Scan for the cell matching the given text and deliver its [X, Y] coordinate at center. 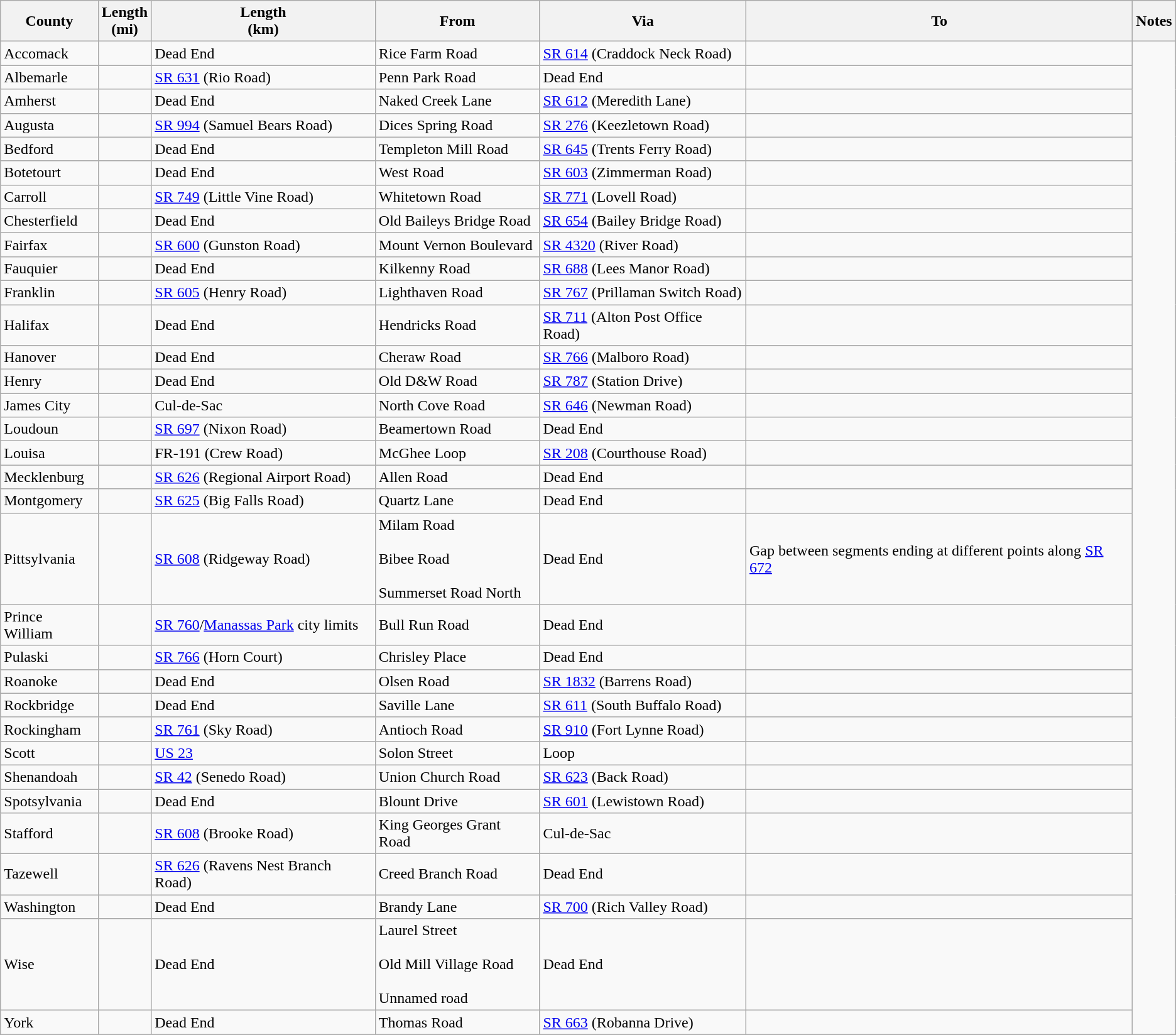
SR 605 (Henry Road) [264, 292]
Rockingham [50, 729]
Montgomery [50, 501]
Halifax [50, 324]
SR 663 (Robanna Drive) [643, 1022]
SR 623 (Back Road) [643, 777]
Notes [1154, 21]
SR 645 (Trents Ferry Road) [643, 149]
Prince William [50, 625]
Henry [50, 381]
Solon Street [457, 753]
FR-191 (Crew Road) [264, 453]
SR 654 (Bailey Bridge Road) [643, 221]
SR 208 (Courthouse Road) [643, 453]
Botetourt [50, 173]
Mount Vernon Boulevard [457, 244]
Loop [643, 753]
Washington [50, 907]
Templeton Mill Road [457, 149]
Loudoun [50, 429]
US 23 [264, 753]
Via [643, 21]
SR 614 (Craddock Neck Road) [643, 53]
Pittsylvania [50, 559]
James City [50, 405]
SR 700 (Rich Valley Road) [643, 907]
SR 646 (Newman Road) [643, 405]
SR 766 (Malboro Road) [643, 358]
To [940, 21]
From [457, 21]
SR 787 (Station Drive) [643, 381]
Albemarle [50, 77]
North Cove Road [457, 405]
SR 603 (Zimmerman Road) [643, 173]
Quartz Lane [457, 501]
SR 42 (Senedo Road) [264, 777]
SR 608 (Brooke Road) [264, 833]
Spotsylvania [50, 801]
SR 1832 (Barrens Road) [643, 681]
Bull Run Road [457, 625]
Brandy Lane [457, 907]
Wise [50, 965]
SR 688 (Lees Manor Road) [643, 268]
Mecklenburg [50, 477]
Roanoke [50, 681]
Length(km) [264, 21]
Scott [50, 753]
Bedford [50, 149]
Chrisley Place [457, 657]
Allen Road [457, 477]
Thomas Road [457, 1022]
Rice Farm Road [457, 53]
Penn Park Road [457, 77]
Old D&W Road [457, 381]
Old Baileys Bridge Road [457, 221]
Saville Lane [457, 705]
Blount Drive [457, 801]
Augusta [50, 125]
SR 697 (Nixon Road) [264, 429]
Stafford [50, 833]
Gap between segments ending at different points along SR 672 [940, 559]
Franklin [50, 292]
Pulaski [50, 657]
Accomack [50, 53]
SR 608 (Ridgeway Road) [264, 559]
SR 276 (Keezletown Road) [643, 125]
Naked Creek Lane [457, 101]
Union Church Road [457, 777]
York [50, 1022]
Kilkenny Road [457, 268]
SR 760/Manassas Park city limits [264, 625]
Whitetown Road [457, 197]
SR 600 (Gunston Road) [264, 244]
Louisa [50, 453]
Beamertown Road [457, 429]
West Road [457, 173]
SR 601 (Lewistown Road) [643, 801]
Milam RoadBibee RoadSummerset Road North [457, 559]
Hendricks Road [457, 324]
Rockbridge [50, 705]
SR 749 (Little Vine Road) [264, 197]
Antioch Road [457, 729]
SR 766 (Horn Court) [264, 657]
SR 711 (Alton Post Office Road) [643, 324]
McGhee Loop [457, 453]
SR 631 (Rio Road) [264, 77]
Shenandoah [50, 777]
Amherst [50, 101]
Cheraw Road [457, 358]
SR 626 (Ravens Nest Branch Road) [264, 875]
SR 994 (Samuel Bears Road) [264, 125]
Chesterfield [50, 221]
Dices Spring Road [457, 125]
SR 625 (Big Falls Road) [264, 501]
Hanover [50, 358]
SR 626 (Regional Airport Road) [264, 477]
SR 761 (Sky Road) [264, 729]
SR 612 (Meredith Lane) [643, 101]
Lighthaven Road [457, 292]
Fauquier [50, 268]
Length(mi) [124, 21]
Laurel StreetOld Mill Village RoadUnnamed road [457, 965]
Tazewell [50, 875]
Olsen Road [457, 681]
SR 767 (Prillaman Switch Road) [643, 292]
SR 910 (Fort Lynne Road) [643, 729]
SR 4320 (River Road) [643, 244]
King Georges Grant Road [457, 833]
Creed Branch Road [457, 875]
Carroll [50, 197]
Fairfax [50, 244]
County [50, 21]
SR 611 (South Buffalo Road) [643, 705]
SR 771 (Lovell Road) [643, 197]
